For the text-containing cell, return its midpoint in (x, y) coordinate format. 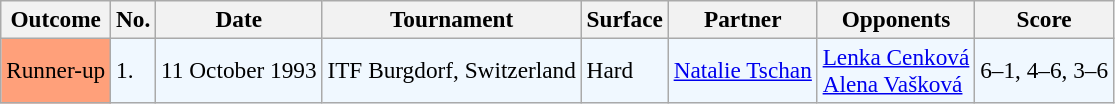
Score (1044, 19)
No. (134, 19)
Lenka Cenková Alena Vašková (896, 70)
Partner (742, 19)
Runner-up (56, 70)
6–1, 4–6, 3–6 (1044, 70)
Date (239, 19)
Surface (624, 19)
Outcome (56, 19)
Opponents (896, 19)
ITF Burgdorf, Switzerland (452, 70)
Hard (624, 70)
Natalie Tschan (742, 70)
11 October 1993 (239, 70)
Tournament (452, 19)
1. (134, 70)
